Output the (x, y) coordinate of the center of the cell containing the given text.  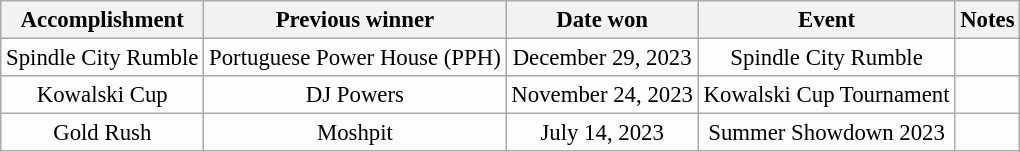
November 24, 2023 (602, 95)
Gold Rush (102, 133)
Summer Showdown 2023 (826, 133)
Accomplishment (102, 20)
July 14, 2023 (602, 133)
DJ Powers (355, 95)
Moshpit (355, 133)
Event (826, 20)
Date won (602, 20)
Notes (988, 20)
Kowalski Cup Tournament (826, 95)
December 29, 2023 (602, 58)
Portuguese Power House (PPH) (355, 58)
Previous winner (355, 20)
Kowalski Cup (102, 95)
